Identify which cell holds the provided text, then report its (x, y) central coordinate. 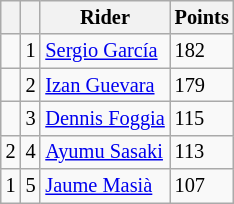
3 (31, 118)
Dennis Foggia (104, 118)
Sergio García (104, 51)
Jaume Masià (104, 186)
Izan Guevara (104, 85)
Ayumu Sasaki (104, 152)
182 (202, 51)
179 (202, 85)
107 (202, 186)
5 (31, 186)
115 (202, 118)
4 (31, 152)
113 (202, 152)
Points (202, 17)
Rider (104, 17)
